Find where the given text appears and provide that cell's center as [X, Y] coordinate. 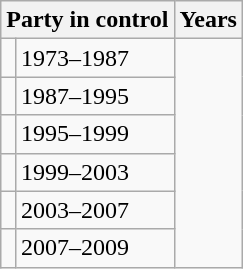
2007–2009 [94, 248]
1987–1995 [94, 96]
1995–1999 [94, 134]
2003–2007 [94, 210]
1973–1987 [94, 58]
Years [208, 20]
1999–2003 [94, 172]
Party in control [88, 20]
